Extract the (X, Y) coordinate from the center of the cell holding the provided text.  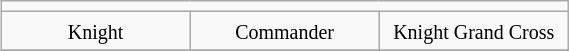
Commander (284, 31)
Knight Grand Cross (474, 31)
Knight (96, 31)
